Extract the [X, Y] coordinate from the center of the cell holding the provided text.  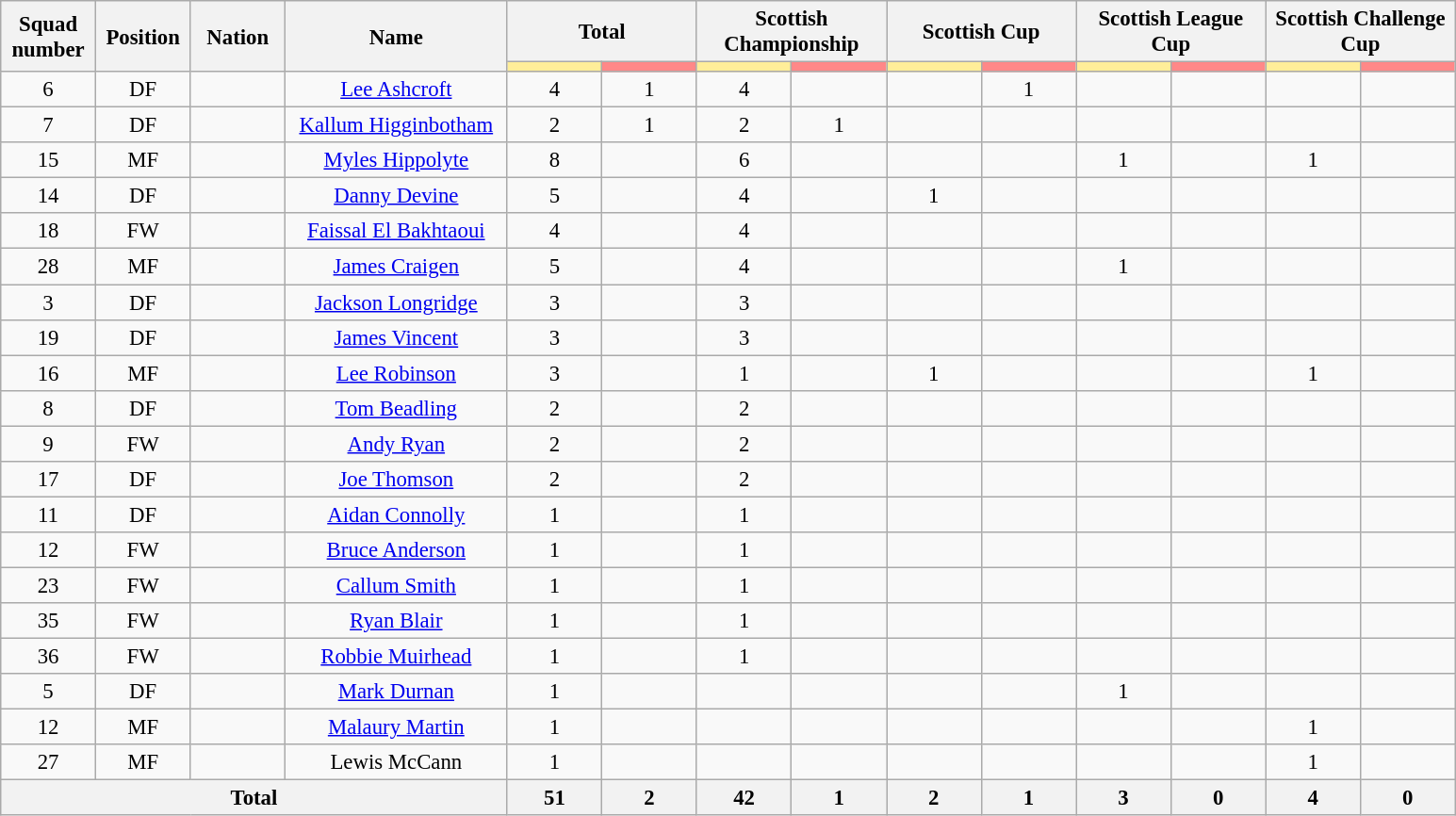
Aidan Connolly [397, 514]
Myles Hippolyte [397, 160]
27 [49, 762]
35 [49, 621]
36 [49, 657]
23 [49, 585]
28 [49, 267]
Name [397, 36]
Joe Thomson [397, 480]
James Craigen [397, 267]
Faissal El Bakhtaoui [397, 231]
Andy Ryan [397, 444]
Callum Smith [397, 585]
Lee Robinson [397, 373]
Bruce Anderson [397, 550]
Kallum Higginbotham [397, 125]
17 [49, 480]
Danny Devine [397, 196]
14 [49, 196]
18 [49, 231]
11 [49, 514]
9 [49, 444]
7 [49, 125]
Scottish Cup [980, 32]
Scottish League Cup [1170, 32]
15 [49, 160]
51 [554, 798]
Position [143, 36]
Tom Beadling [397, 408]
Nation [237, 36]
Lewis McCann [397, 762]
19 [49, 337]
James Vincent [397, 337]
Squad number [49, 36]
Mark Durnan [397, 692]
Malaury Martin [397, 727]
Robbie Muirhead [397, 657]
42 [744, 798]
Ryan Blair [397, 621]
Jackson Longridge [397, 302]
Scottish Challenge Cup [1361, 32]
16 [49, 373]
Scottish Championship [792, 32]
Lee Ashcroft [397, 90]
